Extract the (X, Y) coordinate from the center of the cell holding the provided text.  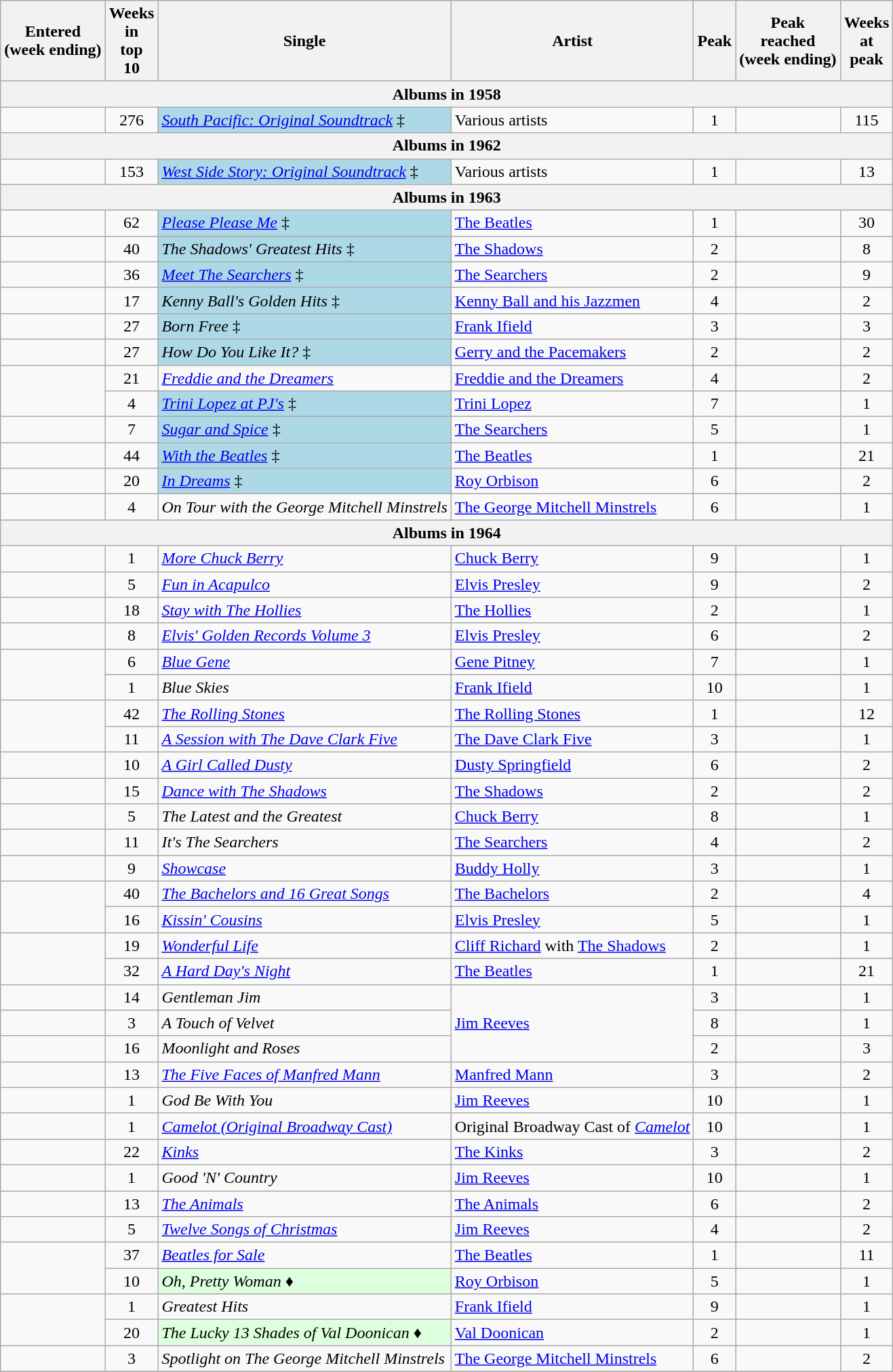
Camelot (Original Broadway Cast) (304, 1126)
The Bachelors (572, 894)
Albums in 1962 (447, 146)
30 (867, 223)
Trini Lopez (572, 404)
A Hard Day's Night (304, 971)
A Girl Called Dusty (304, 765)
Dance with The Shadows (304, 791)
42 (132, 713)
West Side Story: Original Soundtrack ‡ (304, 171)
How Do You Like It? ‡ (304, 352)
Gerry and the Pacemakers (572, 352)
Twelve Songs of Christmas (304, 1230)
The Latest and the Greatest (304, 817)
17 (132, 300)
32 (132, 971)
Manfred Mann (572, 1074)
Beatles for Sale (304, 1255)
Blue Skies (304, 687)
19 (132, 946)
Kenny Ball and his Jazzmen (572, 300)
Weeksintop10 (132, 41)
Moonlight and Roses (304, 1049)
The Dave Clark Five (572, 739)
Born Free ‡ (304, 326)
15 (132, 791)
God Be With You (304, 1100)
Entered (week ending) (53, 41)
Weeksatpeak (867, 41)
14 (132, 997)
Please Please Me ‡ (304, 223)
37 (132, 1255)
South Pacific: Original Soundtrack ‡ (304, 120)
Albums in 1958 (447, 94)
12 (867, 713)
115 (867, 120)
The Bachelors and 16 Great Songs (304, 894)
Good 'N' Country (304, 1177)
Original Broadway Cast of Camelot (572, 1126)
The Shadows' Greatest Hits ‡ (304, 249)
Dusty Springfield (572, 765)
Fun in Acapulco (304, 584)
A Session with The Dave Clark Five (304, 739)
Artist (572, 41)
Kinks (304, 1152)
Val Doonican (572, 1333)
Meet The Searchers ‡ (304, 275)
Single (304, 41)
Kissin' Cousins (304, 920)
18 (132, 610)
Albums in 1963 (447, 197)
The Five Faces of Manfred Mann (304, 1074)
The Kinks (572, 1152)
Gentleman Jim (304, 997)
It's The Searchers (304, 843)
44 (132, 456)
Showcase (304, 868)
Oh, Pretty Woman ♦ (304, 1281)
Spotlight on The George Mitchell Minstrels (304, 1358)
22 (132, 1152)
The Hollies (572, 610)
Wonderful Life (304, 946)
Blue Gene (304, 662)
The Lucky 13 Shades of Val Doonican ♦ (304, 1333)
62 (132, 223)
Peak (715, 41)
Stay with The Hollies (304, 610)
A Touch of Velvet (304, 1023)
Gene Pitney (572, 662)
Trini Lopez at PJ's ‡ (304, 404)
Cliff Richard with The Shadows (572, 946)
Sugar and Spice ‡ (304, 430)
Peakreached (week ending) (788, 41)
Buddy Holly (572, 868)
With the Beatles ‡ (304, 456)
153 (132, 171)
In Dreams ‡ (304, 481)
Kenny Ball's Golden Hits ‡ (304, 300)
Greatest Hits (304, 1307)
36 (132, 275)
Albums in 1964 (447, 533)
Elvis' Golden Records Volume 3 (304, 636)
276 (132, 120)
More Chuck Berry (304, 559)
On Tour with the George Mitchell Minstrels (304, 507)
